Extract the (x, y) coordinate from the center of the cell holding the provided text.  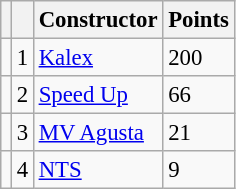
66 (198, 95)
Points (198, 20)
4 (22, 170)
1 (22, 58)
NTS (98, 170)
Constructor (98, 20)
9 (198, 170)
Kalex (98, 58)
3 (22, 133)
21 (198, 133)
2 (22, 95)
200 (198, 58)
Speed Up (98, 95)
MV Agusta (98, 133)
